Output the (x, y) coordinate of the center of the cell containing the given text.  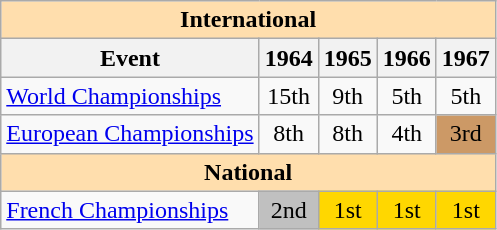
1966 (406, 58)
2nd (288, 210)
European Championships (130, 134)
1965 (348, 58)
4th (406, 134)
National (248, 172)
1964 (288, 58)
French Championships (130, 210)
1967 (466, 58)
World Championships (130, 96)
9th (348, 96)
3rd (466, 134)
15th (288, 96)
Event (130, 58)
International (248, 20)
